Find where the given text appears and provide that cell's center as (x, y) coordinate. 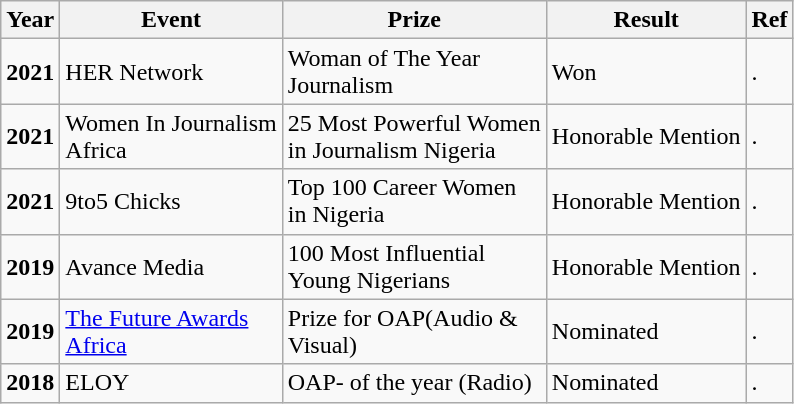
Ref (770, 20)
Prize for OAP(Audio &Visual) (414, 332)
Won (646, 72)
Prize (414, 20)
ELOY (171, 383)
Event (171, 20)
Woman of The YearJournalism (414, 72)
Avance Media (171, 266)
Top 100 Career Womenin Nigeria (414, 202)
Year (30, 20)
The Future AwardsAfrica (171, 332)
HER Network (171, 72)
Women In JournalismAfrica (171, 136)
Result (646, 20)
25 Most Powerful Womenin Journalism Nigeria (414, 136)
100 Most InfluentialYoung Nigerians (414, 266)
2018 (30, 383)
OAP- of the year (Radio) (414, 383)
9to5 Chicks (171, 202)
